Search for the cell housing the specified text and yield its [x, y] center coordinate. 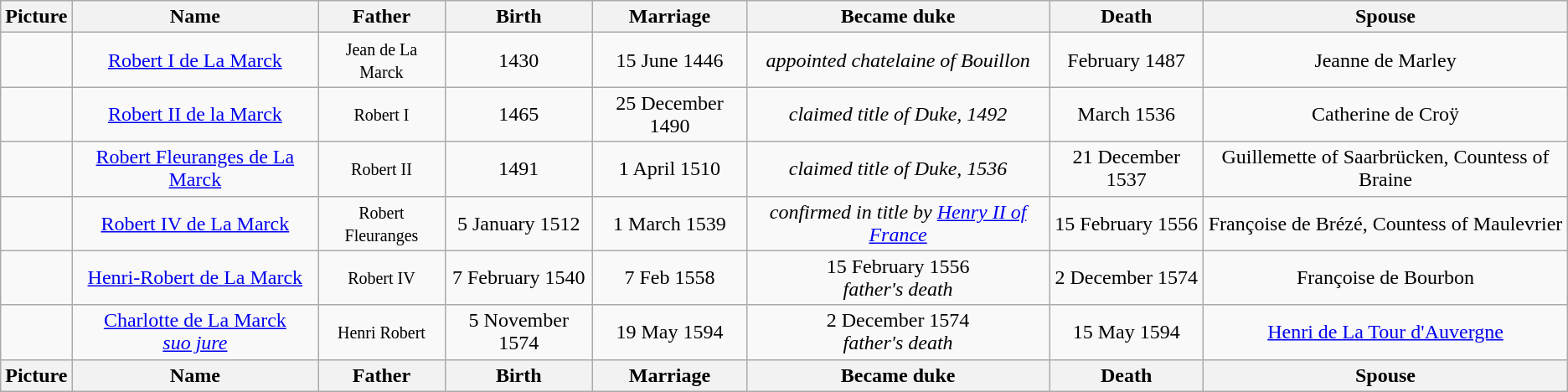
Jean de La Marck [382, 60]
Robert I [382, 114]
Robert I de La Marck [195, 60]
1 March 1539 [669, 223]
Robert Fleuranges de La Marck [195, 169]
15 May 1594 [1127, 332]
15 February 1556 [1127, 223]
Robert II de la Marck [195, 114]
Robert Fleuranges [382, 223]
7 February 1540 [518, 278]
claimed title of Duke, 1536 [898, 169]
5 January 1512 [518, 223]
Henri de La Tour d'Auvergne [1385, 332]
7 Feb 1558 [669, 278]
Guillemette of Saarbrücken, Countess of Braine [1385, 169]
Robert II [382, 169]
Françoise de Brézé, Countess of Maulevrier [1385, 223]
Françoise de Bourbon [1385, 278]
claimed title of Duke, 1492 [898, 114]
1 April 1510 [669, 169]
1465 [518, 114]
15 June 1446 [669, 60]
21 December 1537 [1127, 169]
1430 [518, 60]
confirmed in title by Henry II of France [898, 223]
19 May 1594 [669, 332]
15 February 1556 father's death [898, 278]
2 December 1574 [1127, 278]
appointed chatelaine of Bouillon [898, 60]
Catherine de Croÿ [1385, 114]
March 1536 [1127, 114]
Robert IV de La Marck [195, 223]
5 November 1574 [518, 332]
February 1487 [1127, 60]
25 December 1490 [669, 114]
Robert IV [382, 278]
1491 [518, 169]
Henri-Robert de La Marck [195, 278]
2 December 1574father's death [898, 332]
Henri Robert [382, 332]
Jeanne de Marley [1385, 60]
Charlotte de La Marcksuo jure [195, 332]
